Provide the [x, y] coordinate of the cell's center where the given text is located.  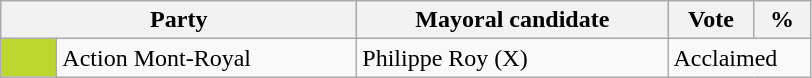
Vote [711, 20]
Action Mont-Royal [207, 58]
Acclaimed [739, 58]
Philippe Roy (X) [512, 58]
% [782, 20]
Mayoral candidate [512, 20]
Party [179, 20]
